From the cell containing the given text, extract its center point as (x, y) coordinate. 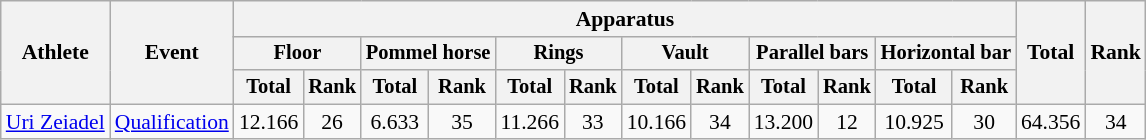
Parallel bars (812, 54)
Athlete (56, 52)
64.356 (1050, 122)
26 (332, 122)
10.166 (656, 122)
Pommel horse (428, 54)
Uri Zeiadel (56, 122)
Event (172, 52)
12 (847, 122)
Horizontal bar (946, 54)
11.266 (530, 122)
12.166 (268, 122)
10.925 (914, 122)
Floor (298, 54)
33 (593, 122)
Rings (558, 54)
Vault (686, 54)
6.633 (395, 122)
30 (984, 122)
13.200 (784, 122)
Qualification (172, 122)
35 (462, 122)
Apparatus (625, 19)
